Detect which cell encompasses the target text, then output its (X, Y) center coordinate. 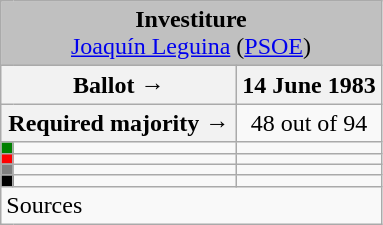
Sources (191, 205)
InvestitureJoaquín Leguina (PSOE) (191, 34)
14 June 1983 (309, 85)
48 out of 94 (309, 123)
Required majority → (119, 123)
Ballot → (119, 85)
